Capture the cell that displays the provided text and extract its [X, Y] central coordinate. 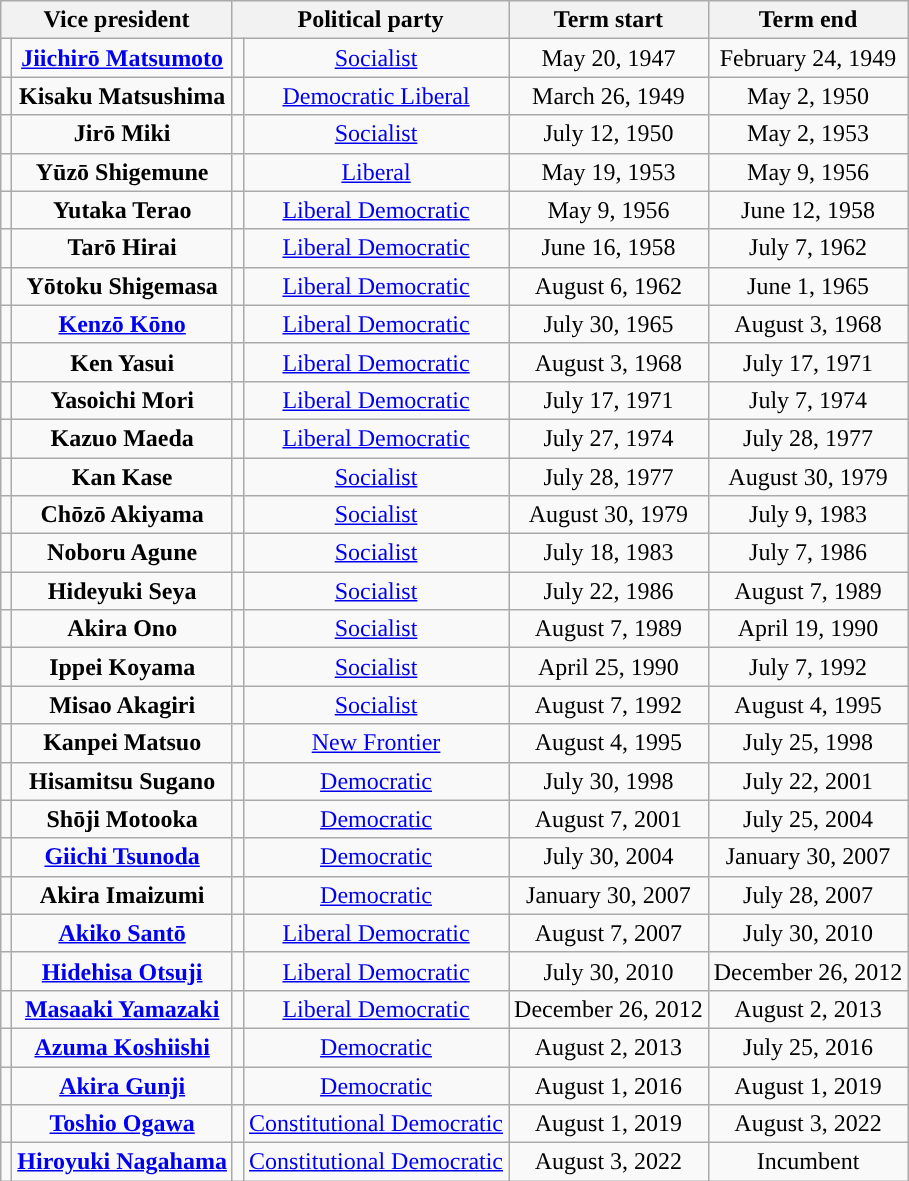
July 12, 1950 [609, 134]
August 7, 2001 [609, 819]
April 19, 1990 [808, 629]
July 30, 2004 [609, 857]
April 25, 1990 [609, 667]
Akira Gunji [122, 1085]
July 25, 2004 [808, 819]
Ken Yasui [122, 362]
July 22, 2001 [808, 781]
Azuma Koshiishi [122, 1047]
Misao Akagiri [122, 705]
Democratic Liberal [376, 96]
Akira Ono [122, 629]
Toshio Ogawa [122, 1124]
Yasoichi Mori [122, 400]
Masaaki Yamazaki [122, 1009]
Term start [609, 20]
July 27, 1974 [609, 438]
July 30, 1998 [609, 781]
July 7, 1986 [808, 553]
July 7, 1992 [808, 667]
Kazuo Maeda [122, 438]
Kanpei Matsuo [122, 743]
Incumbent [808, 1162]
Liberal [376, 172]
August 7, 1992 [609, 705]
May 2, 1950 [808, 96]
June 16, 1958 [609, 248]
Jirō Miki [122, 134]
July 30, 1965 [609, 324]
Noboru Agune [122, 553]
Yutaka Terao [122, 210]
Kan Kase [122, 477]
Hisamitsu Sugano [122, 781]
Hiroyuki Nagahama [122, 1162]
Yōtoku Shigemasa [122, 286]
Vice president [117, 20]
Hidehisa Otsuji [122, 971]
February 24, 1949 [808, 58]
July 25, 2016 [808, 1047]
August 7, 2007 [609, 933]
July 22, 1986 [609, 591]
July 7, 1974 [808, 400]
May 2, 1953 [808, 134]
Yūzō Shigemune [122, 172]
July 18, 1983 [609, 553]
New Frontier [376, 743]
July 7, 1962 [808, 248]
Term end [808, 20]
July 25, 1998 [808, 743]
August 1, 2016 [609, 1085]
Shōji Motooka [122, 819]
Kenzō Kōno [122, 324]
March 26, 1949 [609, 96]
Ippei Koyama [122, 667]
Hideyuki Seya [122, 591]
Political party [370, 20]
Tarō Hirai [122, 248]
May 20, 1947 [609, 58]
Jiichirō Matsumoto [122, 58]
July 28, 2007 [808, 895]
June 12, 1958 [808, 210]
Akiko Santō [122, 933]
June 1, 1965 [808, 286]
Kisaku Matsushima [122, 96]
August 6, 1962 [609, 286]
May 19, 1953 [609, 172]
Chōzō Akiyama [122, 515]
Giichi Tsunoda [122, 857]
July 9, 1983 [808, 515]
Akira Imaizumi [122, 895]
